Return (X, Y) of the center of cell containing provided text 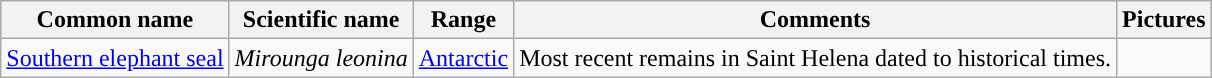
Comments (816, 20)
Most recent remains in Saint Helena dated to historical times. (816, 58)
Range (463, 20)
Southern elephant seal (115, 58)
Scientific name (321, 20)
Common name (115, 20)
Mirounga leonina (321, 58)
Antarctic (463, 58)
Pictures (1164, 20)
